Return (X, Y) of the center of cell containing provided text 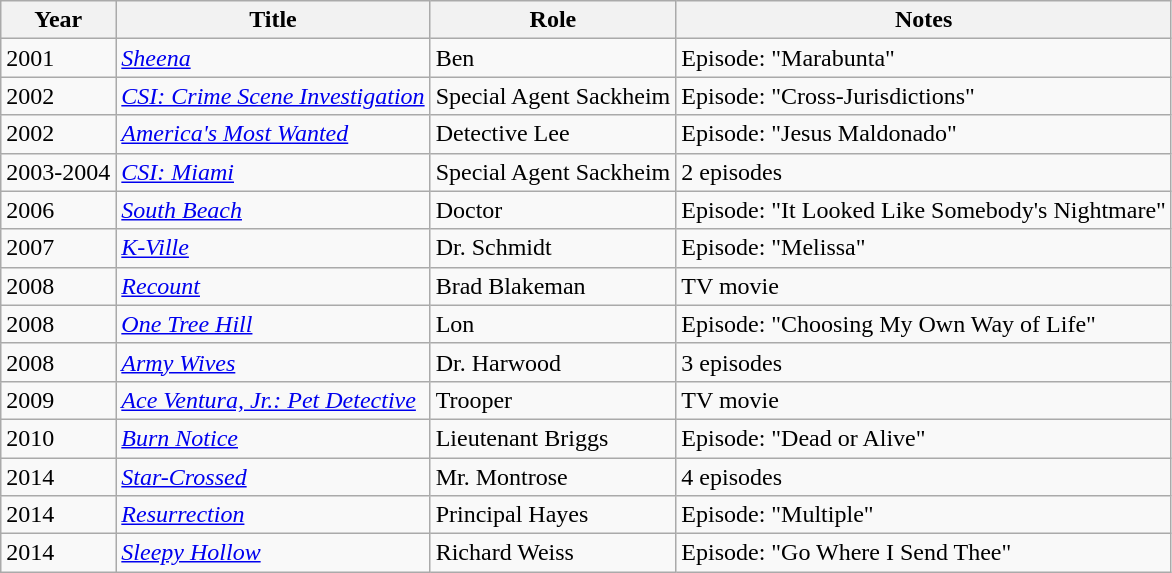
Title (273, 20)
One Tree Hill (273, 324)
Army Wives (273, 362)
Year (58, 20)
Episode: "Choosing My Own Way of Life" (924, 324)
Episode: "Cross-Jurisdictions" (924, 96)
2001 (58, 58)
Lon (553, 324)
Ben (553, 58)
Dr. Schmidt (553, 248)
Sheena (273, 58)
2009 (58, 400)
Trooper (553, 400)
Episode: "Marabunta" (924, 58)
Principal Hayes (553, 515)
CSI: Crime Scene Investigation (273, 96)
Star-Crossed (273, 477)
4 episodes (924, 477)
Recount (273, 286)
Episode: "Melissa" (924, 248)
Lieutenant Briggs (553, 438)
Episode: "Jesus Maldonado" (924, 134)
Role (553, 20)
Dr. Harwood (553, 362)
Episode: "Dead or Alive" (924, 438)
South Beach (273, 210)
America's Most Wanted (273, 134)
3 episodes (924, 362)
Episode: "Go Where I Send Thee" (924, 553)
2003-2004 (58, 172)
Notes (924, 20)
2010 (58, 438)
2 episodes (924, 172)
Episode: "Multiple" (924, 515)
Resurrection (273, 515)
Burn Notice (273, 438)
Doctor (553, 210)
2006 (58, 210)
Detective Lee (553, 134)
Mr. Montrose (553, 477)
Ace Ventura, Jr.: Pet Detective (273, 400)
Brad Blakeman (553, 286)
2007 (58, 248)
Sleepy Hollow (273, 553)
Episode: "It Looked Like Somebody's Nightmare" (924, 210)
K-Ville (273, 248)
Richard Weiss (553, 553)
CSI: Miami (273, 172)
